Output the (X, Y) coordinate of the center of the cell containing the given text.  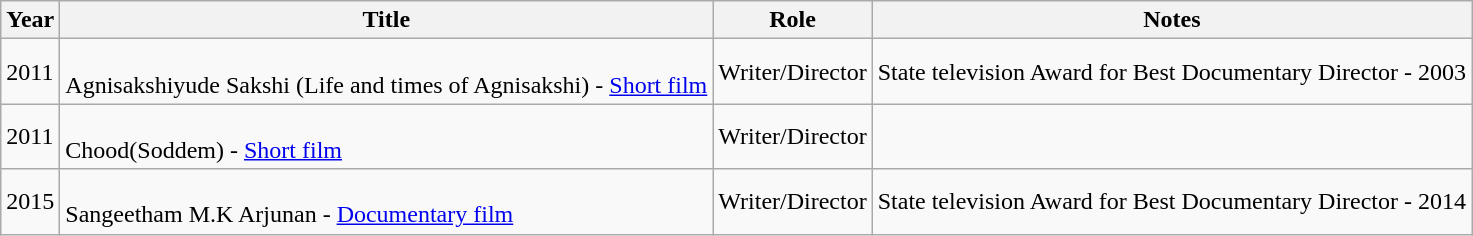
Title (386, 20)
Agnisakshiyude Sakshi (Life and times of Agnisakshi) - Short film (386, 72)
State television Award for Best Documentary Director - 2014 (1172, 202)
Year (30, 20)
Chood(Soddem) - Short film (386, 136)
Role (792, 20)
State television Award for Best Documentary Director - 2003 (1172, 72)
Sangeetham M.K Arjunan - Documentary film (386, 202)
2015 (30, 202)
Notes (1172, 20)
